Pinpoint the cell where the given text exists, returning its [x, y] midpoint coordinate. 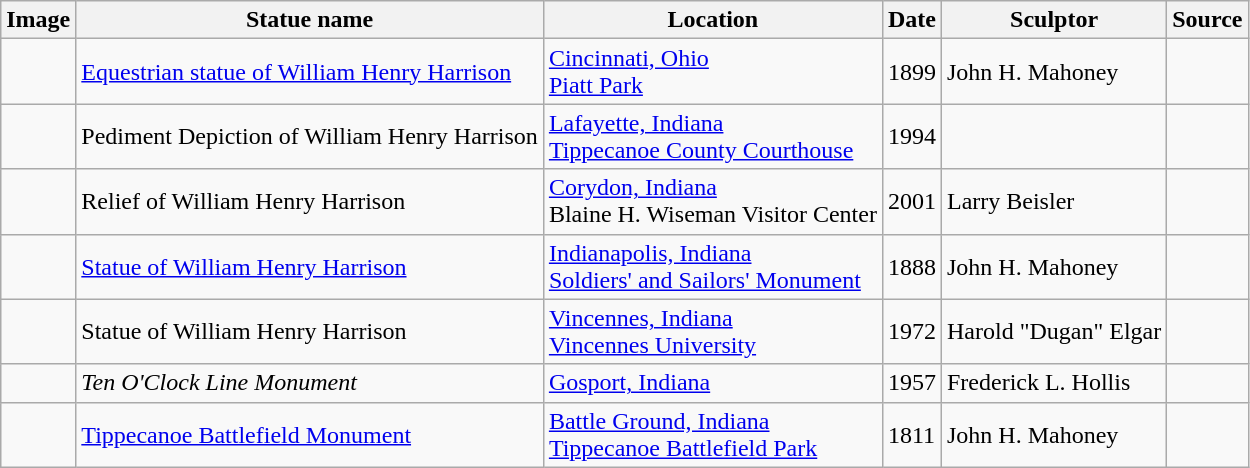
Ten O'Clock Line Monument [310, 383]
Source [1208, 20]
1899 [912, 72]
Corydon, IndianaBlaine H. Wiseman Visitor Center [712, 202]
Cincinnati, OhioPiatt Park [712, 72]
1957 [912, 383]
Pediment Depiction of William Henry Harrison [310, 136]
Indianapolis, IndianaSoldiers' and Sailors' Monument [712, 266]
Date [912, 20]
Lafayette, IndianaTippecanoe County Courthouse [712, 136]
Equestrian statue of William Henry Harrison [310, 72]
Frederick L. Hollis [1054, 383]
Vincennes, IndianaVincennes University [712, 332]
Location [712, 20]
Larry Beisler [1054, 202]
Relief of William Henry Harrison [310, 202]
Image [38, 20]
Sculptor [1054, 20]
1972 [912, 332]
1994 [912, 136]
Statue name [310, 20]
Gosport, Indiana [712, 383]
2001 [912, 202]
Tippecanoe Battlefield Monument [310, 434]
1811 [912, 434]
Battle Ground, IndianaTippecanoe Battlefield Park [712, 434]
Harold "Dugan" Elgar [1054, 332]
1888 [912, 266]
